Scan for the cell matching the given text and deliver its [x, y] coordinate at center. 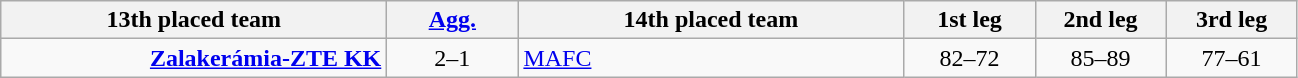
2–1 [452, 58]
13th placed team [194, 20]
1st leg [970, 20]
3rd leg [1232, 20]
82–72 [970, 58]
85–89 [1100, 58]
77–61 [1232, 58]
MAFC [711, 58]
14th placed team [711, 20]
Agg. [452, 20]
2nd leg [1100, 20]
Zalakerámia-ZTE KK [194, 58]
